From the cell containing the given text, extract its center point as [x, y] coordinate. 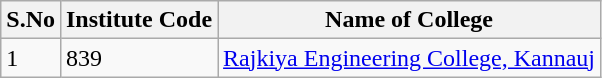
Institute Code [138, 20]
1 [31, 58]
839 [138, 58]
Rajkiya Engineering College, Kannauj [410, 58]
Name of College [410, 20]
S.No [31, 20]
